From the cell containing the given text, extract its center point as (X, Y) coordinate. 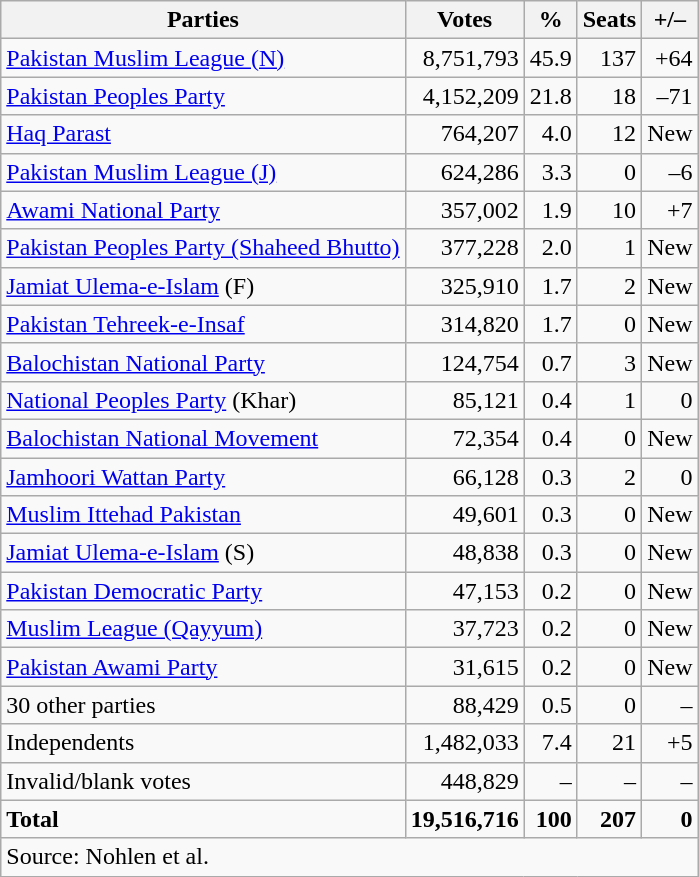
Jamiat Ulema-e-Islam (S) (203, 553)
–71 (670, 96)
Total (203, 819)
21 (609, 743)
12 (609, 134)
325,910 (464, 286)
21.8 (550, 96)
31,615 (464, 667)
+64 (670, 58)
314,820 (464, 324)
Jamhoori Wattan Party (203, 477)
+/– (670, 20)
1.9 (550, 210)
Haq Parast (203, 134)
Muslim Ittehad Pakistan (203, 515)
49,601 (464, 515)
18 (609, 96)
8,751,793 (464, 58)
19,516,716 (464, 819)
7.4 (550, 743)
10 (609, 210)
4.0 (550, 134)
Invalid/blank votes (203, 781)
357,002 (464, 210)
Pakistan Democratic Party (203, 591)
624,286 (464, 172)
45.9 (550, 58)
Votes (464, 20)
0.7 (550, 362)
Seats (609, 20)
764,207 (464, 134)
–6 (670, 172)
Jamiat Ulema-e-Islam (F) (203, 286)
Pakistan Tehreek-e-Insaf (203, 324)
Pakistan Awami Party (203, 667)
37,723 (464, 629)
0.5 (550, 705)
3 (609, 362)
Source: Nohlen et al. (350, 857)
207 (609, 819)
88,429 (464, 705)
Independents (203, 743)
Pakistan Peoples Party (203, 96)
100 (550, 819)
137 (609, 58)
72,354 (464, 438)
3.3 (550, 172)
66,128 (464, 477)
Parties (203, 20)
National Peoples Party (Khar) (203, 400)
+7 (670, 210)
85,121 (464, 400)
377,228 (464, 248)
Muslim League (Qayyum) (203, 629)
Pakistan Muslim League (N) (203, 58)
124,754 (464, 362)
Pakistan Muslim League (J) (203, 172)
Balochistan National Party (203, 362)
+5 (670, 743)
% (550, 20)
Awami National Party (203, 210)
448,829 (464, 781)
47,153 (464, 591)
48,838 (464, 553)
2.0 (550, 248)
4,152,209 (464, 96)
Balochistan National Movement (203, 438)
1,482,033 (464, 743)
30 other parties (203, 705)
Pakistan Peoples Party (Shaheed Bhutto) (203, 248)
